Extract the [x, y] coordinate from the center of the cell holding the provided text.  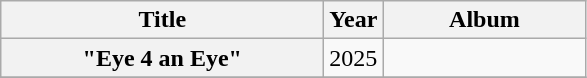
Year [354, 20]
Title [162, 20]
Album [484, 20]
2025 [354, 58]
"Eye 4 an Eye" [162, 58]
